Provide the [X, Y] coordinate of the cell's center where the given text is located.  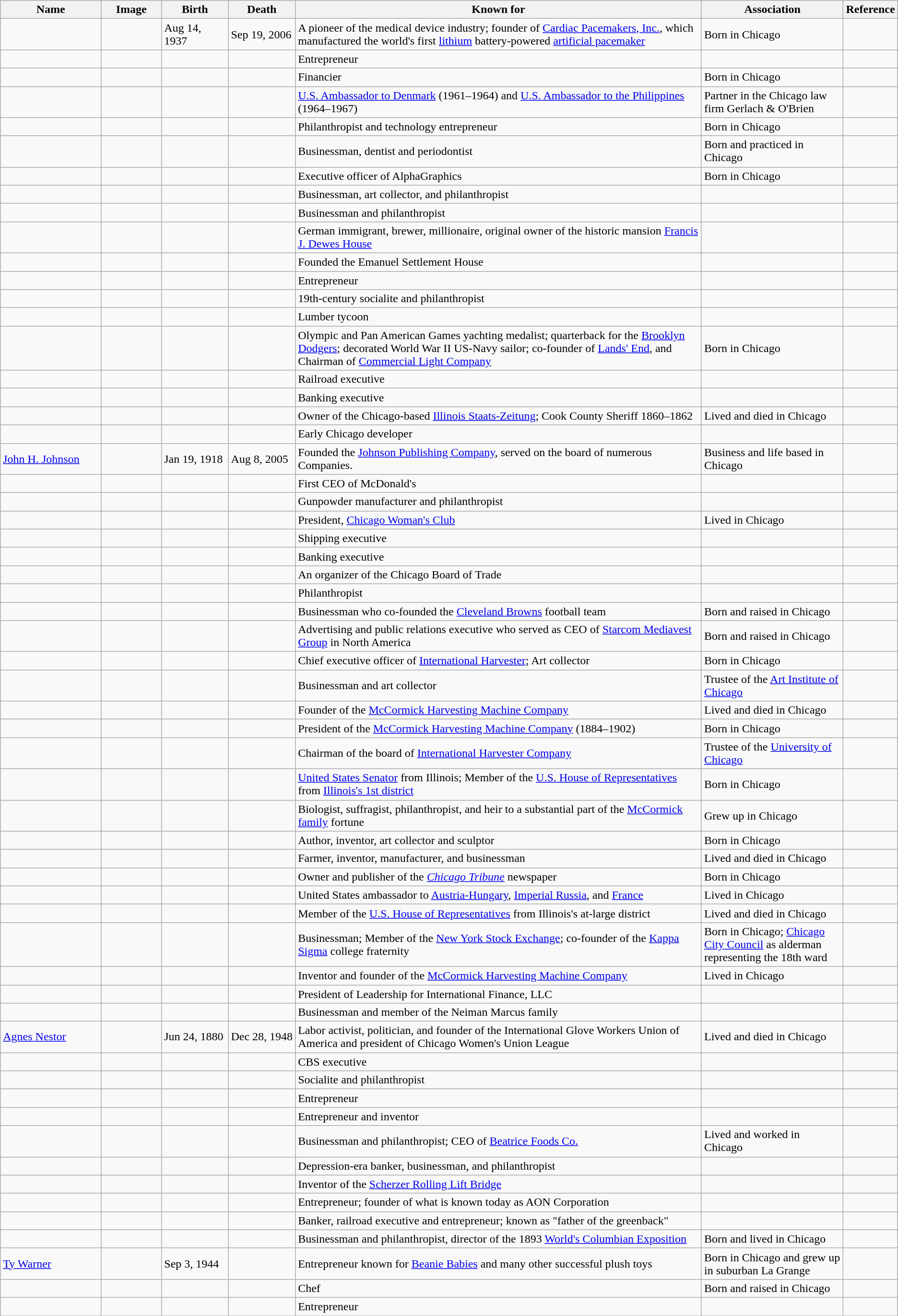
Financier [499, 77]
United States Senator from Illinois; Member of the U.S. House of Representatives from Illinois's 1st district [499, 785]
Ty Warner [51, 1263]
President of the McCormick Harvesting Machine Company (1884–1902) [499, 728]
Businessman who co-founded the Cleveland Browns football team [499, 611]
Labor activist, politician, and founder of the International Glove Workers Union of America and president of Chicago Women's Union League [499, 1037]
Jan 19, 1918 [195, 458]
Advertising and public relations executive who served as CEO of Starcom Mediavest Group in North America [499, 636]
Inventor and founder of the McCormick Harvesting Machine Company [499, 975]
Aug 14, 1937 [195, 35]
Trustee of the Art Institute of Chicago [772, 686]
Banker, railroad executive and entrepreneur; known as "father of the greenback" [499, 1221]
Owner and publisher of the Chicago Tribune newspaper [499, 877]
Dec 28, 1948 [262, 1037]
Philanthropist and technology entrepreneur [499, 127]
U.S. Ambassador to Denmark (1961–1964) and U.S. Ambassador to the Philippines (1964–1967) [499, 102]
Lived and worked in Chicago [772, 1141]
United States ambassador to Austria-Hungary, Imperial Russia, and France [499, 895]
Sep 3, 1944 [195, 1263]
John H. Johnson [51, 458]
Born and practiced in Chicago [772, 152]
Author, inventor, art collector and sculptor [499, 840]
Entrepreneur known for Beanie Babies and many other successful plush toys [499, 1263]
Born in Chicago; Chicago City Council as alderman representing the 18th ward [772, 944]
Businessman, art collector, and philanthropist [499, 194]
Businessman, dentist and periodontist [499, 152]
Reference [870, 10]
Executive officer of AlphaGraphics [499, 176]
Founder of the McCormick Harvesting Machine Company [499, 710]
Businessman and member of the Neiman Marcus family [499, 1012]
Chief executive officer of International Harvester; Art collector [499, 661]
19th-century socialite and philanthropist [499, 299]
Business and life based in Chicago [772, 458]
Early Chicago developer [499, 434]
Birth [195, 10]
Lumber tycoon [499, 317]
Partner in the Chicago law firm Gerlach & O'Brien [772, 102]
Entrepreneur and inventor [499, 1116]
Railroad executive [499, 379]
Chef [499, 1288]
Aug 8, 2005 [262, 458]
Sep 19, 2006 [262, 35]
Philanthropist [499, 593]
An organizer of the Chicago Board of Trade [499, 575]
Name [51, 10]
Image [131, 10]
Jun 24, 1880 [195, 1037]
CBS executive [499, 1062]
Businessman and philanthropist [499, 212]
Farmer, inventor, manufacturer, and businessman [499, 858]
Born and lived in Chicago [772, 1239]
Association [772, 10]
Socialite and philanthropist [499, 1080]
Owner of the Chicago-based Illinois Staats-Zeitung; Cook County Sheriff 1860–1862 [499, 416]
Depression-era banker, businessman, and philanthropist [499, 1166]
President of Leadership for International Finance, LLC [499, 994]
Businessman and philanthropist; CEO of Beatrice Foods Co. [499, 1141]
Entrepreneur; founder of what is known today as AON Corporation [499, 1202]
German immigrant, brewer, millionaire, original owner of the historic mansion Francis J. Dewes House [499, 237]
Founded the Emanuel Settlement House [499, 262]
Chairman of the board of International Harvester Company [499, 753]
President, Chicago Woman's Club [499, 520]
Member of the U.S. House of Representatives from Illinois's at-large district [499, 913]
Biologist, suffragist, philanthropist, and heir to a substantial part of the McCormick family fortune [499, 815]
Grew up in Chicago [772, 815]
Businessman and art collector [499, 686]
Businessman and philanthropist, director of the 1893 World's Columbian Exposition [499, 1239]
Inventor of the Scherzer Rolling Lift Bridge [499, 1184]
Born in Chicago and grew up in suburban La Grange [772, 1263]
First CEO of McDonald's [499, 483]
Shipping executive [499, 538]
Agnes Nestor [51, 1037]
Known for [499, 10]
Businessman; Member of the New York Stock Exchange; co-founder of the Kappa Sigma college fraternity [499, 944]
Founded the Johnson Publishing Company, served on the board of numerous Companies. [499, 458]
Trustee of the University of Chicago [772, 753]
Gunpowder manufacturer and philanthropist [499, 502]
Death [262, 10]
